Return [X, Y] of the center of cell containing provided text 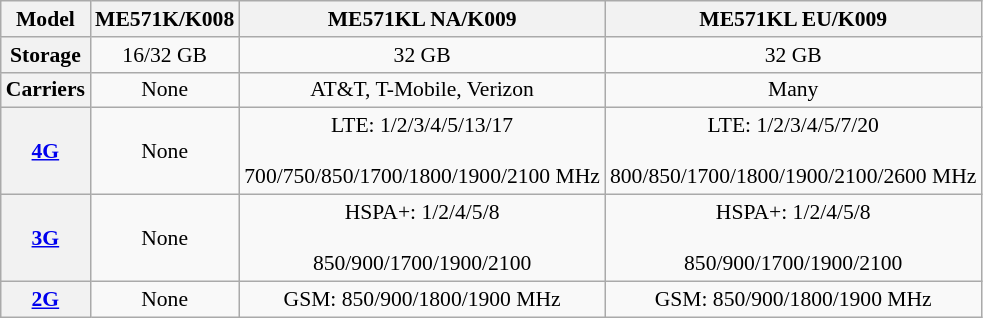
Storage [46, 55]
LTE: 1/2/3/4/5/7/20800/850/1700/1800/1900/2100/2600 MHz [793, 152]
AT&T, T-Mobile, Verizon [422, 90]
2G [46, 299]
ME571KL EU/K009 [793, 19]
ME571KL NA/K009 [422, 19]
16/32 GB [164, 55]
LTE: 1/2/3/4/5/13/17700/750/850/1700/1800/1900/2100 MHz [422, 152]
ME571K/K008 [164, 19]
Model [46, 19]
Many [793, 90]
4G [46, 152]
3G [46, 238]
Carriers [46, 90]
